Determine the [x, y] coordinate at the center of the cell enclosing the given text.  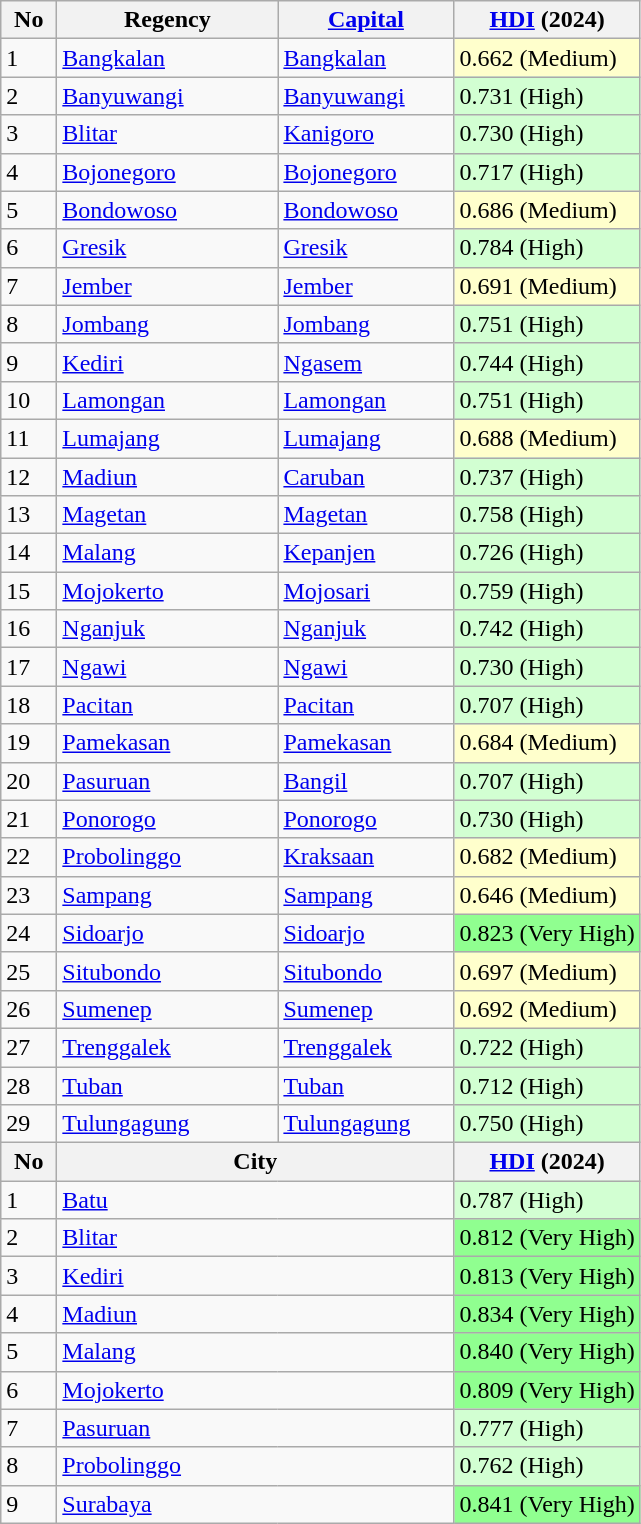
19 [29, 743]
0.759 (High) [547, 591]
24 [29, 933]
0.722 (High) [547, 1047]
0.787 (High) [547, 1200]
14 [29, 553]
0.646 (Medium) [547, 895]
Ngasem [366, 362]
0.750 (High) [547, 1124]
City [256, 1162]
0.712 (High) [547, 1085]
0.692 (Medium) [547, 1009]
25 [29, 971]
10 [29, 400]
0.813 (Very High) [547, 1276]
0.841 (Very High) [547, 1504]
0.682 (Medium) [547, 857]
0.697 (Medium) [547, 971]
23 [29, 895]
0.731 (High) [547, 96]
0.823 (Very High) [547, 933]
0.691 (Medium) [547, 286]
Kraksaan [366, 857]
20 [29, 781]
0.809 (Very High) [547, 1390]
0.688 (Medium) [547, 438]
13 [29, 515]
21 [29, 819]
0.737 (High) [547, 477]
29 [29, 1124]
Mojosari [366, 591]
0.717 (High) [547, 172]
15 [29, 591]
17 [29, 667]
0.762 (High) [547, 1466]
0.684 (Medium) [547, 743]
12 [29, 477]
0.834 (Very High) [547, 1314]
26 [29, 1009]
27 [29, 1047]
11 [29, 438]
Surabaya [256, 1504]
Bangil [366, 781]
Caruban [366, 477]
0.686 (Medium) [547, 210]
0.784 (High) [547, 248]
0.777 (High) [547, 1428]
Kanigoro [366, 134]
0.840 (Very High) [547, 1352]
Batu [256, 1200]
22 [29, 857]
Kepanjen [366, 553]
18 [29, 705]
0.812 (Very High) [547, 1238]
Capital [366, 20]
0.744 (High) [547, 362]
0.758 (High) [547, 515]
0.742 (High) [547, 629]
Regency [168, 20]
28 [29, 1085]
16 [29, 629]
0.726 (High) [547, 553]
0.662 (Medium) [547, 58]
